Identify which cell holds the provided text, then report its (x, y) central coordinate. 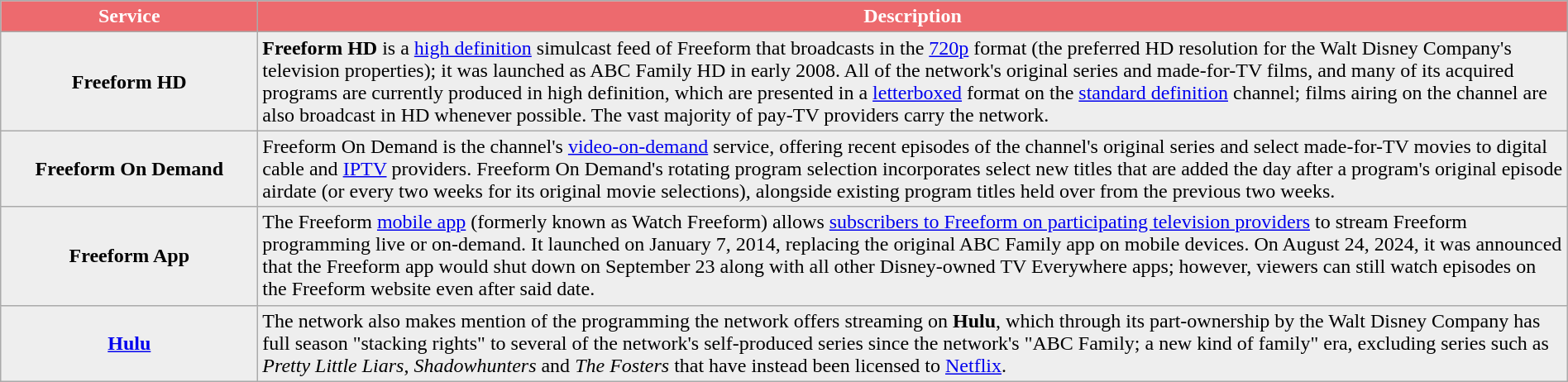
Description (913, 17)
Service (129, 17)
Freeform App (129, 256)
Hulu (129, 343)
Freeform HD (129, 81)
Freeform On Demand (129, 169)
